Identify which cell holds the provided text, then report its [x, y] central coordinate. 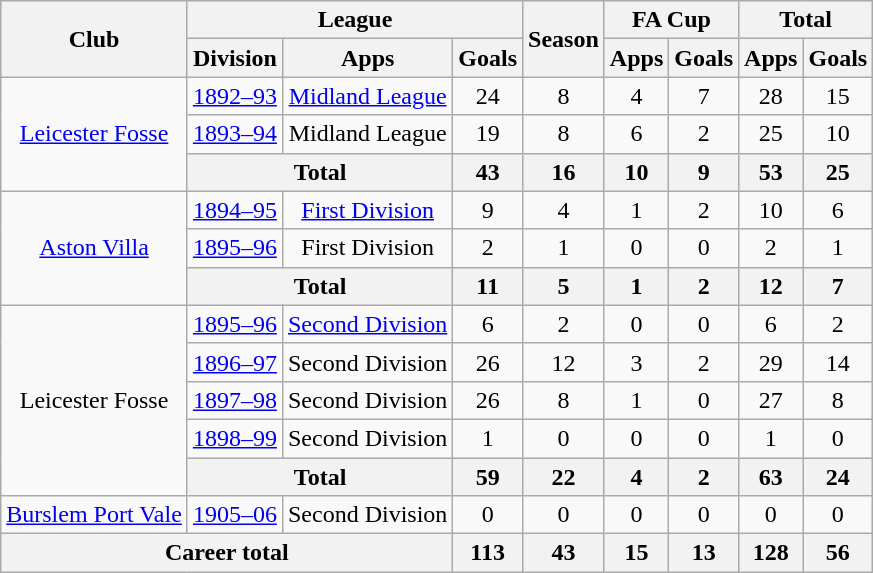
League [354, 20]
Club [94, 39]
113 [488, 553]
128 [771, 553]
59 [488, 477]
Aston Villa [94, 248]
27 [771, 400]
29 [771, 362]
16 [564, 172]
28 [771, 96]
56 [838, 553]
Burslem Port Vale [94, 515]
19 [488, 134]
1898–99 [234, 438]
1892–93 [234, 96]
3 [636, 362]
Career total [227, 553]
5 [564, 286]
22 [564, 477]
1893–94 [234, 134]
53 [771, 172]
1894–95 [234, 210]
1905–06 [234, 515]
11 [488, 286]
13 [704, 553]
1897–98 [234, 400]
Season [564, 39]
63 [771, 477]
FA Cup [671, 20]
1896–97 [234, 362]
14 [838, 362]
Division [234, 58]
